Find where the given text appears and provide that cell's center as [x, y] coordinate. 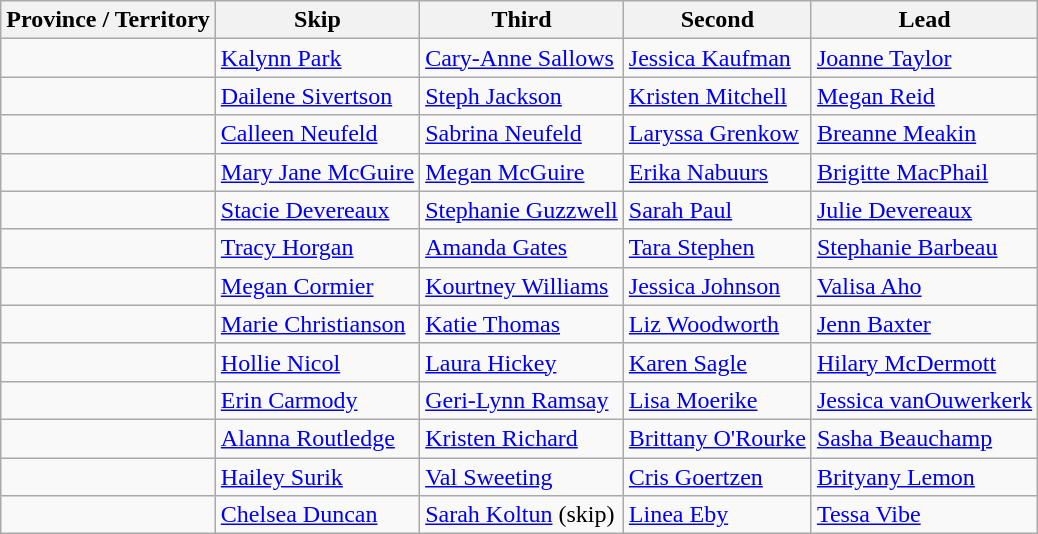
Chelsea Duncan [317, 515]
Calleen Neufeld [317, 134]
Marie Christianson [317, 324]
Breanne Meakin [924, 134]
Katie Thomas [522, 324]
Second [717, 20]
Alanna Routledge [317, 438]
Laura Hickey [522, 362]
Geri-Lynn Ramsay [522, 400]
Steph Jackson [522, 96]
Liz Woodworth [717, 324]
Province / Territory [108, 20]
Kristen Mitchell [717, 96]
Mary Jane McGuire [317, 172]
Megan Cormier [317, 286]
Joanne Taylor [924, 58]
Julie Devereaux [924, 210]
Sarah Paul [717, 210]
Brigitte MacPhail [924, 172]
Amanda Gates [522, 248]
Third [522, 20]
Jenn Baxter [924, 324]
Jessica Johnson [717, 286]
Cris Goertzen [717, 477]
Lisa Moerike [717, 400]
Stephanie Guzzwell [522, 210]
Val Sweeting [522, 477]
Hailey Surik [317, 477]
Sarah Koltun (skip) [522, 515]
Laryssa Grenkow [717, 134]
Linea Eby [717, 515]
Skip [317, 20]
Valisa Aho [924, 286]
Stephanie Barbeau [924, 248]
Sasha Beauchamp [924, 438]
Jessica vanOuwerkerk [924, 400]
Hollie Nicol [317, 362]
Tessa Vibe [924, 515]
Brittany O'Rourke [717, 438]
Stacie Devereaux [317, 210]
Megan McGuire [522, 172]
Kalynn Park [317, 58]
Brityany Lemon [924, 477]
Kourtney Williams [522, 286]
Cary-Anne Sallows [522, 58]
Tracy Horgan [317, 248]
Erika Nabuurs [717, 172]
Lead [924, 20]
Hilary McDermott [924, 362]
Karen Sagle [717, 362]
Dailene Sivertson [317, 96]
Jessica Kaufman [717, 58]
Erin Carmody [317, 400]
Tara Stephen [717, 248]
Sabrina Neufeld [522, 134]
Kristen Richard [522, 438]
Megan Reid [924, 96]
